Output the (x, y) coordinate of the center of the cell containing the given text.  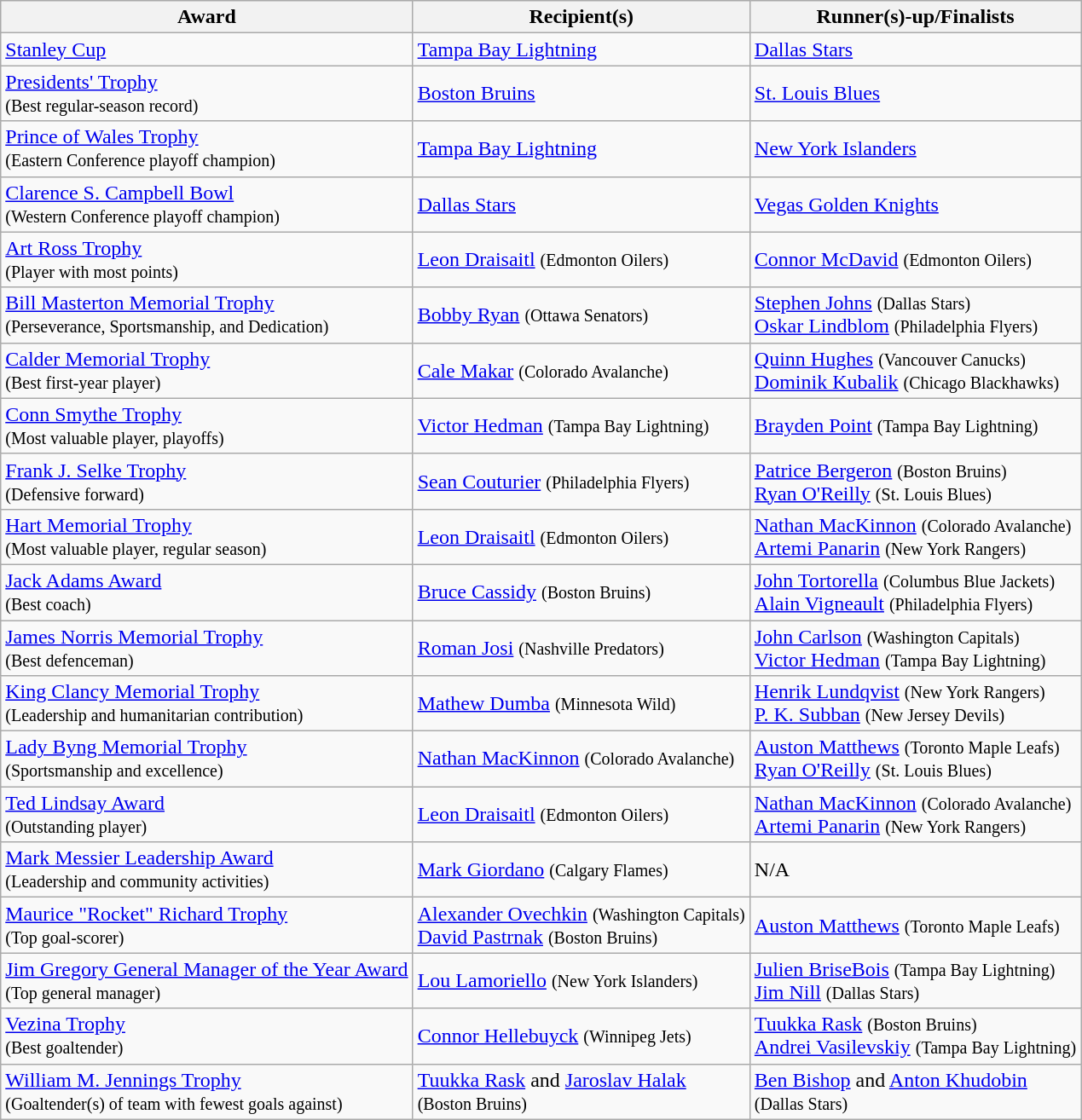
Lou Lamoriello (New York Islanders) (582, 980)
Bobby Ryan (Ottawa Senators) (582, 315)
Brayden Point (Tampa Bay Lightning) (915, 426)
Roman Josi (Nashville Predators) (582, 648)
John Carlson (Washington Capitals)Victor Hedman (Tampa Bay Lightning) (915, 648)
Julien BriseBois (Tampa Bay Lightning)Jim Nill (Dallas Stars) (915, 980)
Clarence S. Campbell Bowl(Western Conference playoff champion) (206, 205)
N/A (915, 869)
Calder Memorial Trophy(Best first-year player) (206, 370)
Connor McDavid (Edmonton Oilers) (915, 259)
Nathan MacKinnon (Colorado Avalanche) (582, 759)
Henrik Lundqvist (New York Rangers)P. K. Subban (New Jersey Devils) (915, 704)
Stephen Johns (Dallas Stars)Oskar Lindblom (Philadelphia Flyers) (915, 315)
Vezina Trophy(Best goaltender) (206, 1036)
Lady Byng Memorial Trophy(Sportsmanship and excellence) (206, 759)
Art Ross Trophy(Player with most points) (206, 259)
Alexander Ovechkin (Washington Capitals)David Pastrnak (Boston Bruins) (582, 926)
Tuukka Rask and Jaroslav Halak(Boston Bruins) (582, 1091)
Jim Gregory General Manager of the Year Award(Top general manager) (206, 980)
Runner(s)-up/Finalists (915, 17)
Auston Matthews (Toronto Maple Leafs) (915, 926)
William M. Jennings Trophy(Goaltender(s) of team with fewest goals against) (206, 1091)
Auston Matthews (Toronto Maple Leafs)Ryan O'Reilly (St. Louis Blues) (915, 759)
Bill Masterton Memorial Trophy(Perseverance, Sportsmanship, and Dedication) (206, 315)
King Clancy Memorial Trophy(Leadership and humanitarian contribution) (206, 704)
Cale Makar (Colorado Avalanche) (582, 370)
Mathew Dumba (Minnesota Wild) (582, 704)
James Norris Memorial Trophy(Best defenceman) (206, 648)
Ted Lindsay Award(Outstanding player) (206, 815)
Quinn Hughes (Vancouver Canucks)Dominik Kubalik (Chicago Blackhawks) (915, 370)
Patrice Bergeron (Boston Bruins)Ryan O'Reilly (St. Louis Blues) (915, 481)
Connor Hellebuyck (Winnipeg Jets) (582, 1036)
Mark Messier Leadership Award(Leadership and community activities) (206, 869)
Hart Memorial Trophy(Most valuable player, regular season) (206, 537)
Conn Smythe Trophy(Most valuable player, playoffs) (206, 426)
Vegas Golden Knights (915, 205)
Presidents' Trophy(Best regular-season record) (206, 94)
New York Islanders (915, 148)
Boston Bruins (582, 94)
Recipient(s) (582, 17)
Stanley Cup (206, 49)
Tuukka Rask (Boston Bruins)Andrei Vasilevskiy (Tampa Bay Lightning) (915, 1036)
St. Louis Blues (915, 94)
Award (206, 17)
Victor Hedman (Tampa Bay Lightning) (582, 426)
Frank J. Selke Trophy(Defensive forward) (206, 481)
John Tortorella (Columbus Blue Jackets)Alain Vigneault (Philadelphia Flyers) (915, 592)
Bruce Cassidy (Boston Bruins) (582, 592)
Mark Giordano (Calgary Flames) (582, 869)
Prince of Wales Trophy(Eastern Conference playoff champion) (206, 148)
Ben Bishop and Anton Khudobin(Dallas Stars) (915, 1091)
Jack Adams Award(Best coach) (206, 592)
Maurice "Rocket" Richard Trophy(Top goal-scorer) (206, 926)
Sean Couturier (Philadelphia Flyers) (582, 481)
